Return the (X, Y) coordinate for the center point of the cell that contains the specified text.  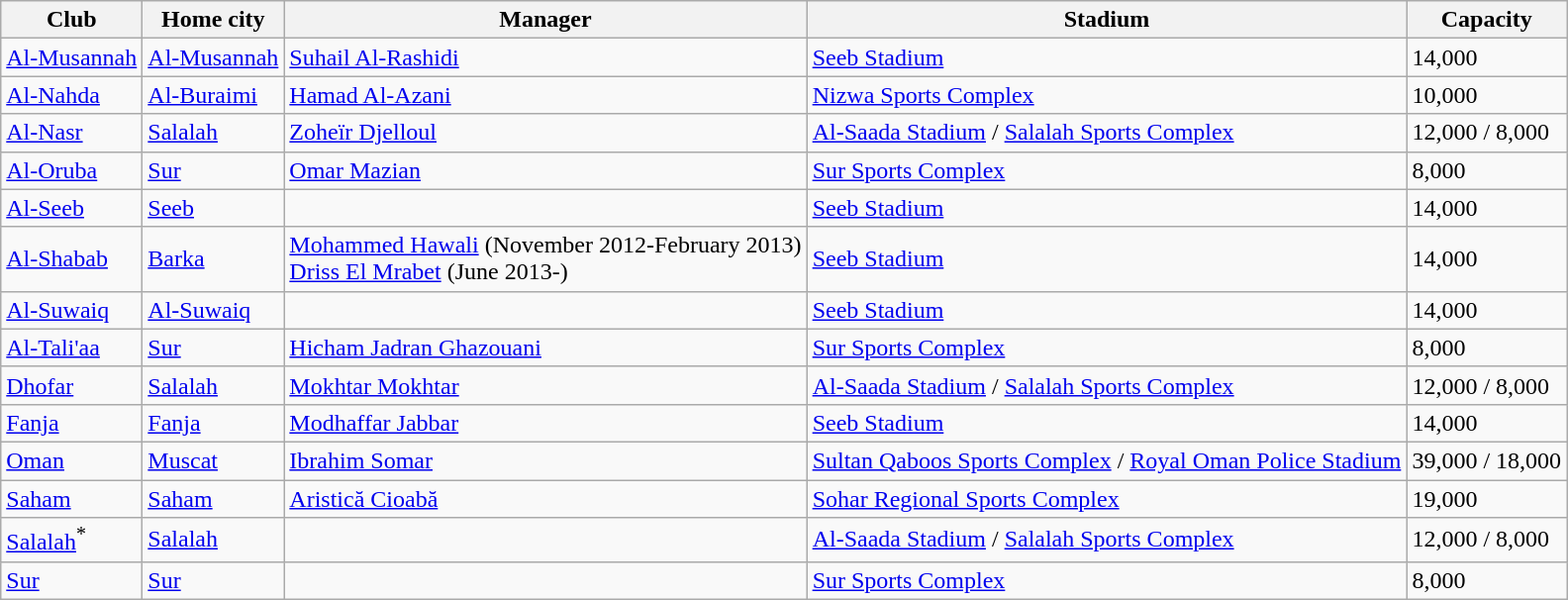
Manager (545, 20)
Omar Mazian (545, 170)
Mokhtar Mokhtar (545, 385)
Modhaffar Jabbar (545, 423)
Al-Nahda (71, 95)
Al-Seeb (71, 208)
Al-Nasr (71, 133)
39,000 / 18,000 (1487, 460)
Hamad Al-Azani (545, 95)
Mohammed Hawali (November 2012-February 2013) Driss El Mrabet (June 2013-) (545, 259)
Al-Shabab (71, 259)
Dhofar (71, 385)
Club (71, 20)
Sultan Qaboos Sports Complex / Royal Oman Police Stadium (1107, 460)
Barka (214, 259)
19,000 (1487, 498)
Muscat (214, 460)
Oman (71, 460)
Al-Buraimi (214, 95)
Ibrahim Somar (545, 460)
Salalah* (71, 541)
Nizwa Sports Complex (1107, 95)
10,000 (1487, 95)
Al-Oruba (71, 170)
Stadium (1107, 20)
Seeb (214, 208)
Zoheïr Djelloul (545, 133)
Suhail Al-Rashidi (545, 57)
Hicham Jadran Ghazouani (545, 348)
Home city (214, 20)
Sohar Regional Sports Complex (1107, 498)
Aristică Cioabă (545, 498)
Al-Tali'aa (71, 348)
Capacity (1487, 20)
